Output the [X, Y] coordinate of the center of the cell containing the given text.  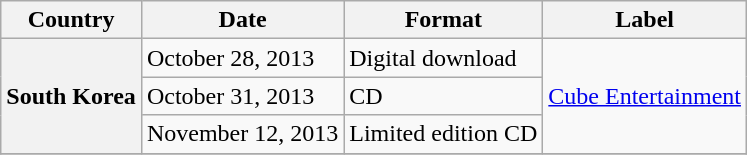
South Korea [72, 96]
Cube Entertainment [645, 96]
November 12, 2013 [242, 134]
October 31, 2013 [242, 96]
CD [444, 96]
Label [645, 20]
Digital download [444, 58]
Country [72, 20]
Limited edition CD [444, 134]
Format [444, 20]
Date [242, 20]
October 28, 2013 [242, 58]
